Find where the given text appears and provide that cell's center as (x, y) coordinate. 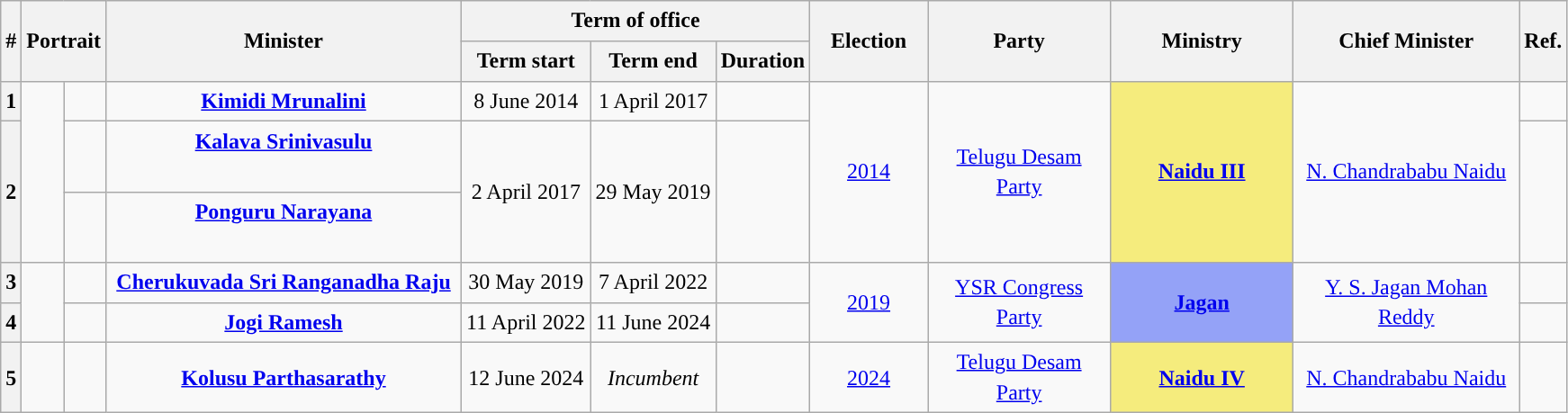
Cherukuvada Sri Ranganadha Raju (283, 283)
Naidu III (1203, 171)
2 April 2017 (527, 193)
Y. S. Jagan Mohan Reddy (1406, 302)
12 June 2024 (527, 378)
Minister (283, 41)
# (11, 41)
11 June 2024 (653, 322)
Jagan (1203, 302)
2 (11, 193)
Portrait (64, 41)
Ref. (1543, 41)
Election (870, 41)
7 April 2022 (653, 283)
Term start (527, 61)
5 (11, 378)
Ministry (1203, 41)
30 May 2019 (527, 283)
Chief Minister (1406, 41)
2019 (870, 302)
1 (11, 101)
Kalava Srinivasulu (283, 157)
11 April 2022 (527, 322)
Naidu IV (1203, 378)
2024 (870, 378)
Term end (653, 61)
Incumbent (653, 378)
YSR Congress Party (1019, 302)
1 April 2017 (653, 101)
2014 (870, 171)
Kolusu Parthasarathy (283, 378)
3 (11, 283)
Duration (762, 61)
Party (1019, 41)
Kimidi Mrunalini (283, 101)
Jogi Ramesh (283, 322)
Term of office (635, 22)
4 (11, 322)
8 June 2014 (527, 101)
Ponguru Narayana (283, 227)
29 May 2019 (653, 193)
